Pinpoint the cell where the given text exists, returning its (X, Y) midpoint coordinate. 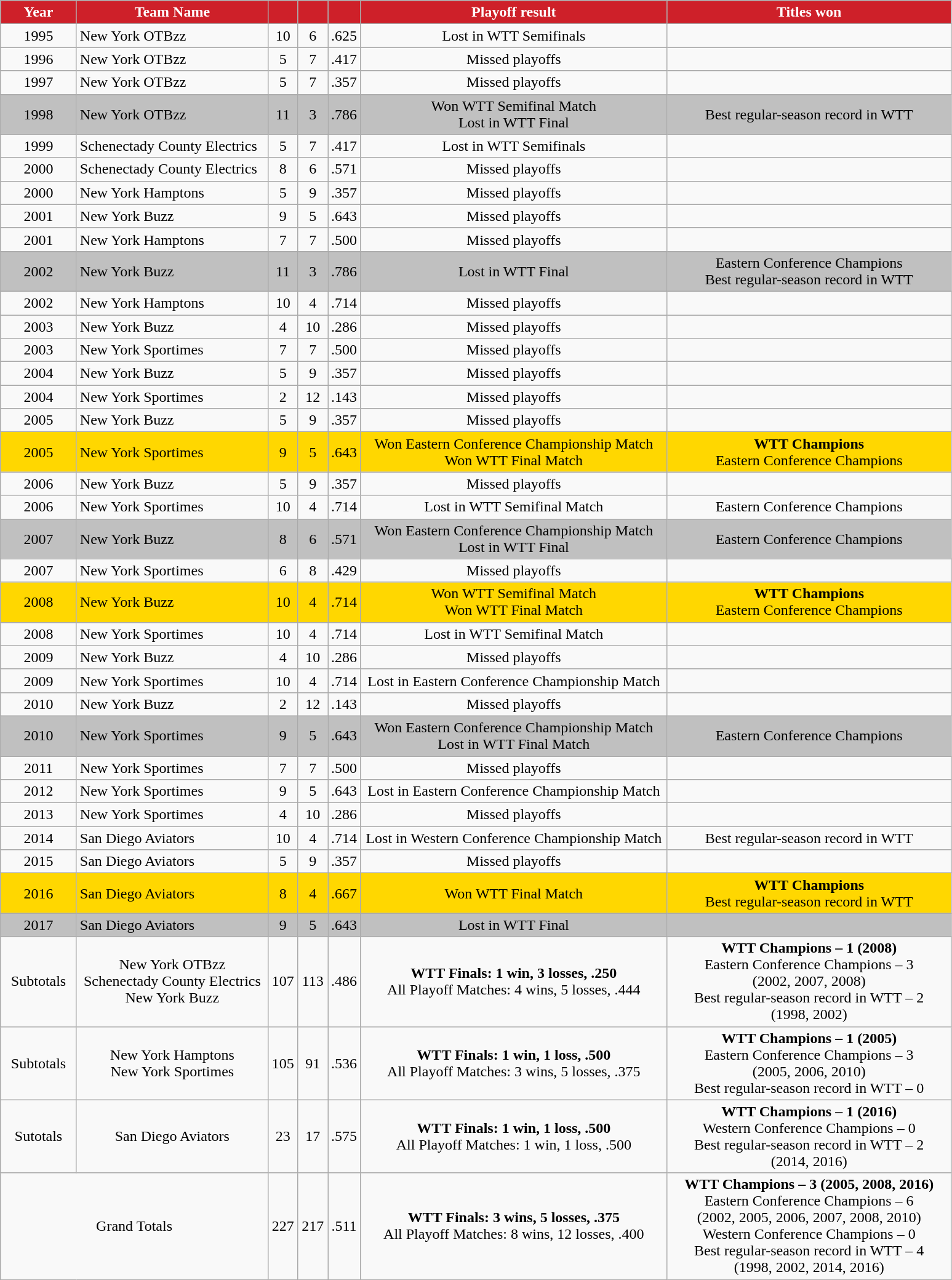
105 (283, 1063)
107 (283, 982)
2013 (39, 815)
1995 (39, 36)
1998 (39, 114)
Won Eastern Conference Championship MatchLost in WTT Final (514, 539)
WTT ChampionsBest regular-season record in WTT (809, 894)
New York OTBzzSchenectady County ElectricsNew York Buzz (172, 982)
Team Name (172, 12)
113 (313, 982)
WTT Finals: 1 win, 1 loss, .500All Playoff Matches: 1 win, 1 loss, .500 (514, 1136)
2012 (39, 791)
Titles won (809, 12)
Year (39, 12)
WTT Champions – 1 (2005)Eastern Conference Champions – 3(2005, 2006, 2010)Best regular-season record in WTT – 0 (809, 1063)
Won WTT Semifinal MatchLost in WTT Final (514, 114)
2017 (39, 925)
Won WTT Semifinal MatchWon WTT Final Match (514, 602)
2014 (39, 838)
2015 (39, 862)
WTT Finals: 3 wins, 5 losses, .375All Playoff Matches: 8 wins, 12 losses, .400 (514, 1226)
1996 (39, 59)
.667 (343, 894)
New York HamptonsNew York Sportimes (172, 1063)
Won Eastern Conference Championship MatchWon WTT Final Match (514, 452)
WTT Finals: 1 win, 1 loss, .500All Playoff Matches: 3 wins, 5 losses, .375 (514, 1063)
WTT Champions – 1 (2016)Western Conference Champions – 0Best regular-season record in WTT – 2(2014, 2016) (809, 1136)
1999 (39, 146)
.575 (343, 1136)
Won WTT Final Match (514, 894)
Eastern Conference ChampionsBest regular-season record in WTT (809, 271)
Grand Totals (134, 1226)
2016 (39, 894)
227 (283, 1226)
Sutotals (39, 1136)
WTT Finals: 1 win, 3 losses, .250All Playoff Matches: 4 wins, 5 losses, .444 (514, 982)
.511 (343, 1226)
217 (313, 1226)
Lost in Western Conference Championship Match (514, 838)
Playoff result (514, 12)
1997 (39, 82)
17 (313, 1136)
.536 (343, 1063)
.625 (343, 36)
Won Eastern Conference Championship MatchLost in WTT Final Match (514, 736)
23 (283, 1136)
2011 (39, 767)
.429 (343, 570)
91 (313, 1063)
WTT Champions – 1 (2008)Eastern Conference Champions – 3(2002, 2007, 2008)Best regular-season record in WTT – 2(1998, 2002) (809, 982)
.486 (343, 982)
